Locate the cell with the specified text and output its (X, Y) center coordinate. 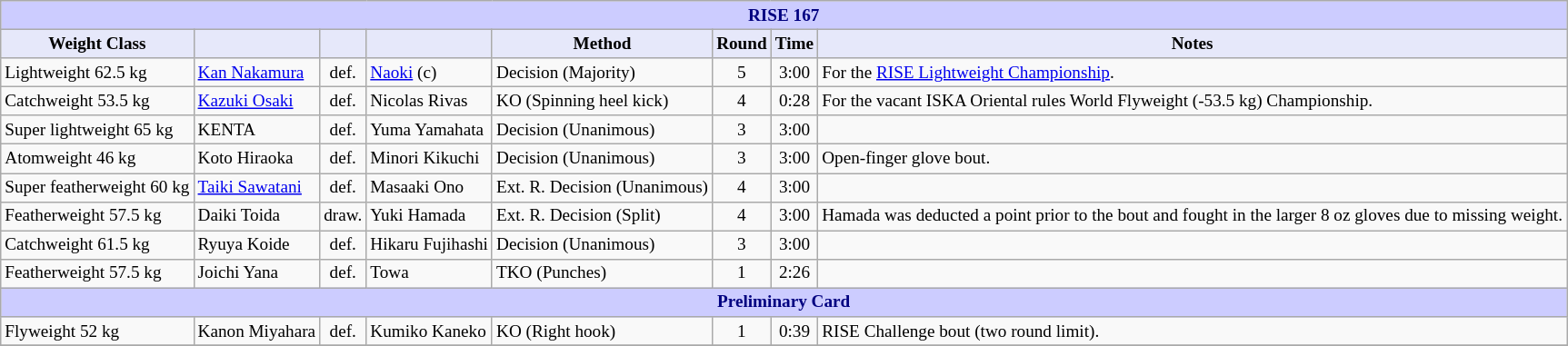
Catchweight 61.5 kg (97, 245)
Super lightweight 65 kg (97, 130)
KO (Right hook) (602, 331)
Hikaru Fujihashi (429, 245)
Flyweight 52 kg (97, 331)
Preliminary Card (784, 302)
Joichi Yana (256, 273)
draw. (344, 216)
For the RISE Lightweight Championship. (1193, 73)
TKO (Punches) (602, 273)
0:39 (794, 331)
Nicolas Rivas (429, 101)
Kanon Miyahara (256, 331)
KO (Spinning heel kick) (602, 101)
Lightweight 62.5 kg (97, 73)
Towa (429, 273)
KENTA (256, 130)
Koto Hiraoka (256, 159)
Method (602, 44)
Naoki (c) (429, 73)
Ext. R. Decision (Unanimous) (602, 187)
Daiki Toida (256, 216)
5 (742, 73)
Notes (1193, 44)
Kazuki Osaki (256, 101)
Yuki Hamada (429, 216)
Yuma Yamahata (429, 130)
Round (742, 44)
RISE 167 (784, 15)
Weight Class (97, 44)
Minori Kikuchi (429, 159)
Time (794, 44)
Kan Nakamura (256, 73)
Hamada was deducted a point prior to the bout and fought in the larger 8 oz gloves due to missing weight. (1193, 216)
Catchweight 53.5 kg (97, 101)
Decision (Majority) (602, 73)
Ext. R. Decision (Split) (602, 216)
Open-finger glove bout. (1193, 159)
For the vacant ISKA Oriental rules World Flyweight (-53.5 kg) Championship. (1193, 101)
Masaaki Ono (429, 187)
Super featherweight 60 kg (97, 187)
Kumiko Kaneko (429, 331)
0:28 (794, 101)
RISE Challenge bout (two round limit). (1193, 331)
Taiki Sawatani (256, 187)
Atomweight 46 kg (97, 159)
2:26 (794, 273)
Ryuya Koide (256, 245)
